Return [x, y] of the center of cell containing provided text 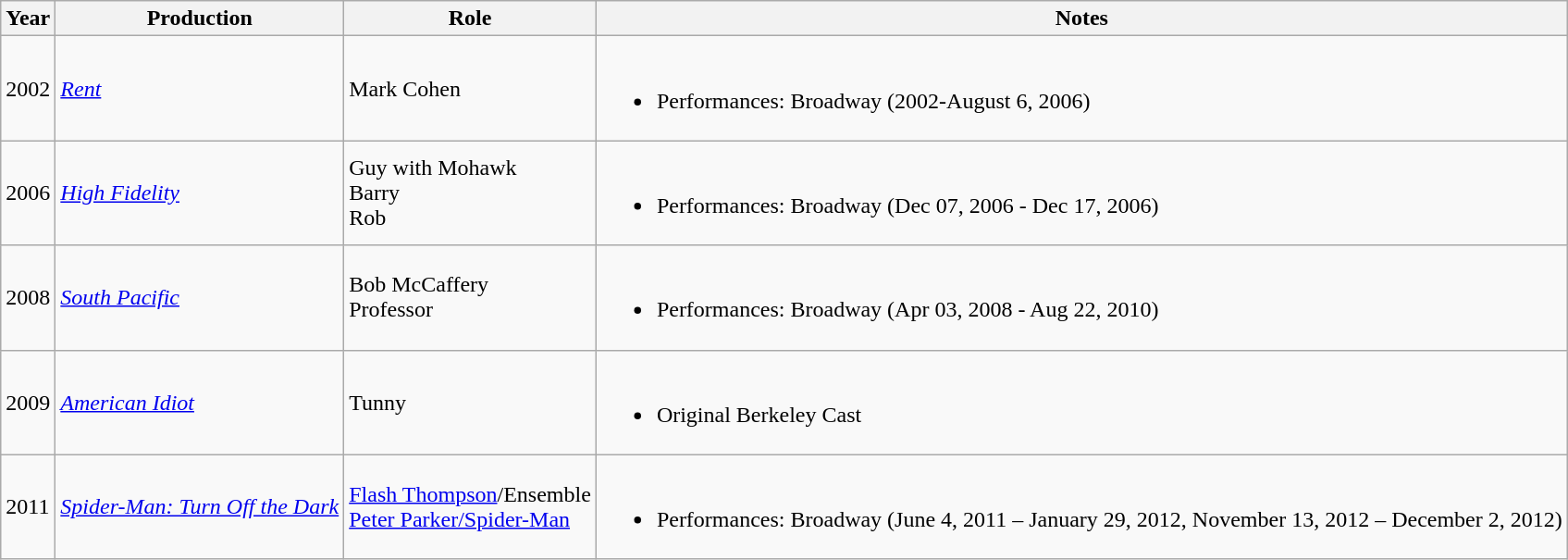
Year [28, 19]
Spider-Man: Turn Off the Dark [200, 507]
Performances: Broadway (June 4, 2011 – January 29, 2012, November 13, 2012 – December 2, 2012) [1081, 507]
Performances: Broadway (Dec 07, 2006 - Dec 17, 2006) [1081, 193]
South Pacific [200, 298]
Guy with MohawkBarryRob [470, 193]
Flash Thompson/EnsemblePeter Parker/Spider-Man [470, 507]
Original Berkeley Cast [1081, 402]
Notes [1081, 19]
Bob McCafferyProfessor [470, 298]
Performances: Broadway (Apr 03, 2008 - Aug 22, 2010) [1081, 298]
2008 [28, 298]
Production [200, 19]
2009 [28, 402]
High Fidelity [200, 193]
Role [470, 19]
Mark Cohen [470, 89]
Performances: Broadway (2002-August 6, 2006) [1081, 89]
Rent [200, 89]
2011 [28, 507]
2006 [28, 193]
2002 [28, 89]
American Idiot [200, 402]
Tunny [470, 402]
